Search for the cell housing the specified text and yield its [x, y] center coordinate. 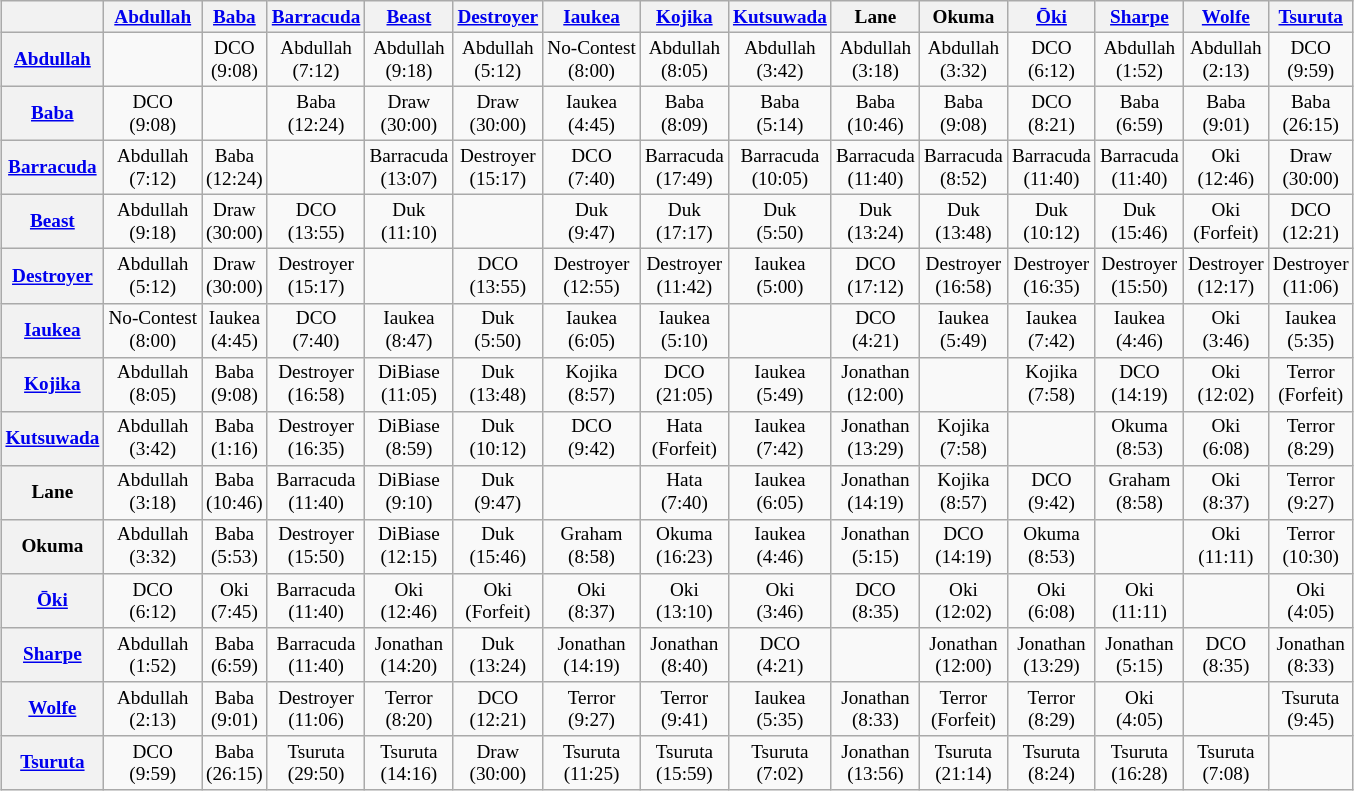
Terror(8:20) [409, 709]
Baba(1:16) [235, 438]
Tsuruta(7:08) [1226, 763]
Tsuruta(9:45) [1310, 709]
DiBiase(9:10) [409, 492]
Barracuda(8:52) [963, 167]
Terror(10:30) [1310, 546]
Iaukea(5:00) [780, 276]
DCO(8:21) [1051, 113]
DCO(17:12) [875, 276]
Barracuda(13:07) [409, 167]
DiBiase(12:15) [409, 546]
Baba(5:14) [780, 113]
Tsuruta(16:28) [1139, 763]
Iaukea(5:10) [684, 330]
DiBiase(11:05) [409, 384]
Tsuruta(15:59) [684, 763]
Oki(7:45) [235, 601]
Hata(Forfeit) [684, 438]
Barracuda(17:49) [684, 167]
Destroyer(12:55) [592, 276]
Tsuruta(11:25) [592, 763]
Tsuruta(7:02) [780, 763]
Tsuruta(21:14) [963, 763]
Tsuruta(14:16) [409, 763]
Duk(17:17) [684, 222]
Iaukea(8:47) [409, 330]
Tsuruta(8:24) [1051, 763]
Baba(8:09) [684, 113]
Destroyer(11:42) [684, 276]
DCO(21:05) [684, 384]
Jonathan(8:40) [684, 655]
Baba(5:53) [235, 546]
Hata(7:40) [684, 492]
DiBiase(8:59) [409, 438]
Jonathan(14:20) [409, 655]
Barracuda(10:05) [780, 167]
Oki(13:10) [684, 601]
Duk(11:10) [409, 222]
Destroyer(12:17) [1226, 276]
Terror(9:41) [684, 709]
Tsuruta(29:50) [316, 763]
Okuma(16:23) [684, 546]
Jonathan(13:56) [875, 763]
